Identify which cell holds the provided text, then report its [X, Y] central coordinate. 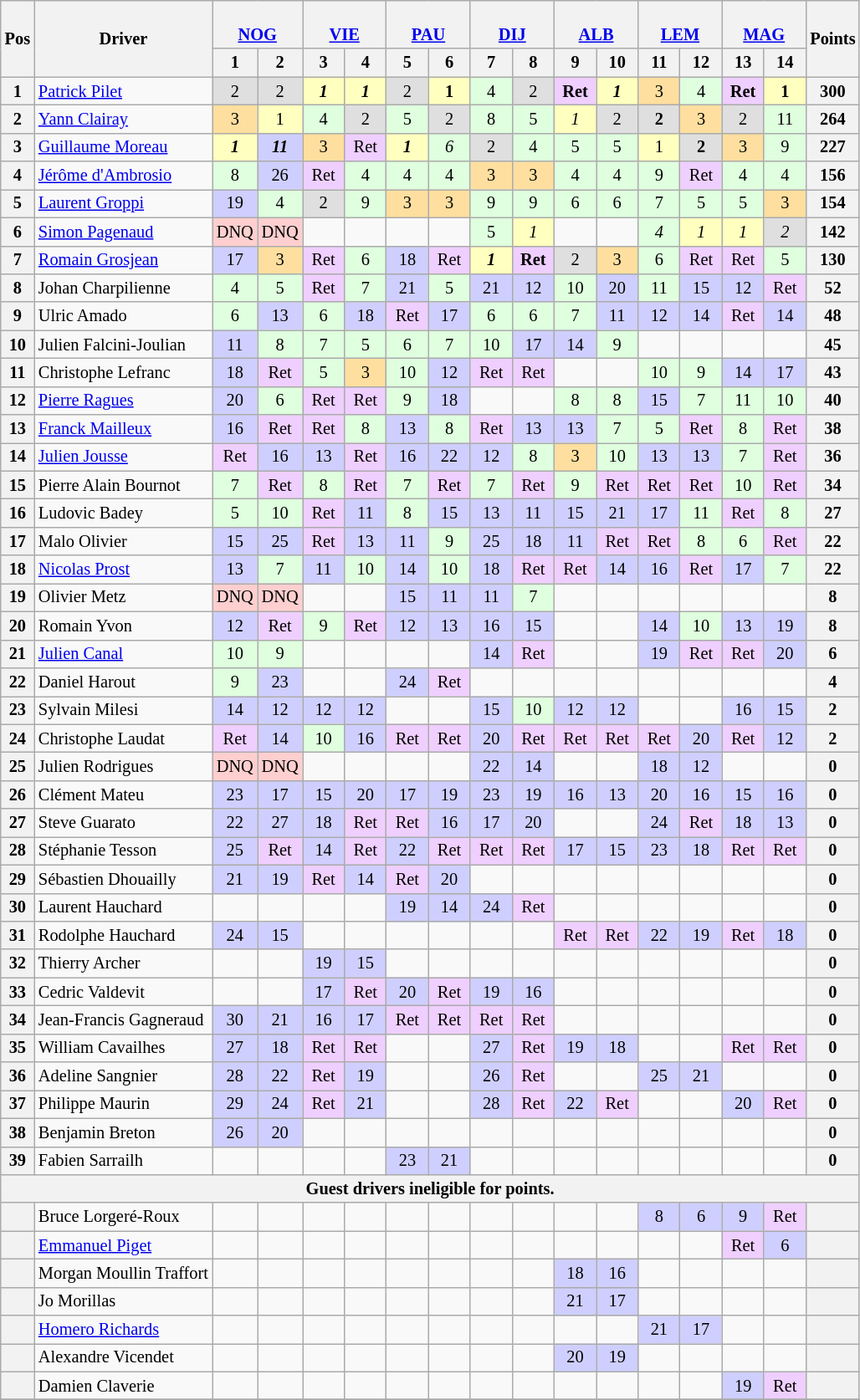
39 [18, 1161]
Stéphanie Tesson [124, 851]
156 [832, 176]
300 [832, 91]
Homero Richards [124, 1330]
VIE [345, 24]
Benjamin Breton [124, 1132]
Sébastien Dhouailly [124, 879]
45 [832, 345]
Christophe Laudat [124, 738]
MAG [764, 24]
NOG [258, 24]
Ulric Amado [124, 316]
Johan Charpilienne [124, 288]
Alexandre Vicendet [124, 1357]
Daniel Harout [124, 682]
Damien Claverie [124, 1386]
Patrick Pilet [124, 91]
Fabien Sarrailh [124, 1161]
142 [832, 232]
227 [832, 147]
Points [832, 38]
Yann Clairay [124, 119]
Morgan Moullin Traffort [124, 1273]
Pierre Ragues [124, 401]
Jean-Francis Gagneraud [124, 1019]
Laurent Groppi [124, 203]
Thierry Archer [124, 963]
Laurent Hauchard [124, 907]
Adeline Sangnier [124, 1076]
ALB [596, 24]
31 [18, 935]
Nicolas Prost [124, 570]
Cedric Valdevit [124, 992]
Rodolphe Hauchard [124, 935]
52 [832, 288]
154 [832, 203]
32 [18, 963]
130 [832, 260]
43 [832, 372]
DIJ [512, 24]
Jo Morillas [124, 1301]
Driver [124, 38]
Guest drivers ineligible for points. [430, 1188]
Franck Mailleux [124, 429]
37 [18, 1104]
264 [832, 119]
33 [18, 992]
Sylvain Milesi [124, 710]
Simon Pagenaud [124, 232]
Clément Mateu [124, 795]
Pos [18, 38]
LEM [680, 24]
Romain Grosjean [124, 260]
Jérôme d'Ambrosio [124, 176]
Bruce Lorgeré-Roux [124, 1217]
Julien Jousse [124, 457]
Philippe Maurin [124, 1104]
Malo Olivier [124, 541]
Romain Yvon [124, 626]
Julien Rodrigues [124, 766]
Pierre Alain Bournot [124, 485]
Julien Canal [124, 654]
Julien Falcini-Joulian [124, 345]
35 [18, 1048]
Christophe Lefranc [124, 372]
48 [832, 316]
Steve Guarato [124, 823]
Guillaume Moreau [124, 147]
Emmanuel Piget [124, 1245]
40 [832, 401]
William Cavailhes [124, 1048]
Ludovic Badey [124, 513]
Olivier Metz [124, 597]
PAU [428, 24]
